Output the (x, y) coordinate of the center of the cell containing the given text.  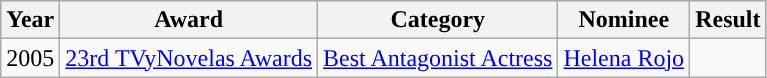
Year (30, 20)
23rd TVyNovelas Awards (189, 58)
Category (438, 20)
Award (189, 20)
Nominee (624, 20)
Result (728, 20)
Helena Rojo (624, 58)
2005 (30, 58)
Best Antagonist Actress (438, 58)
